Extract the [x, y] coordinate from the center of the cell holding the provided text.  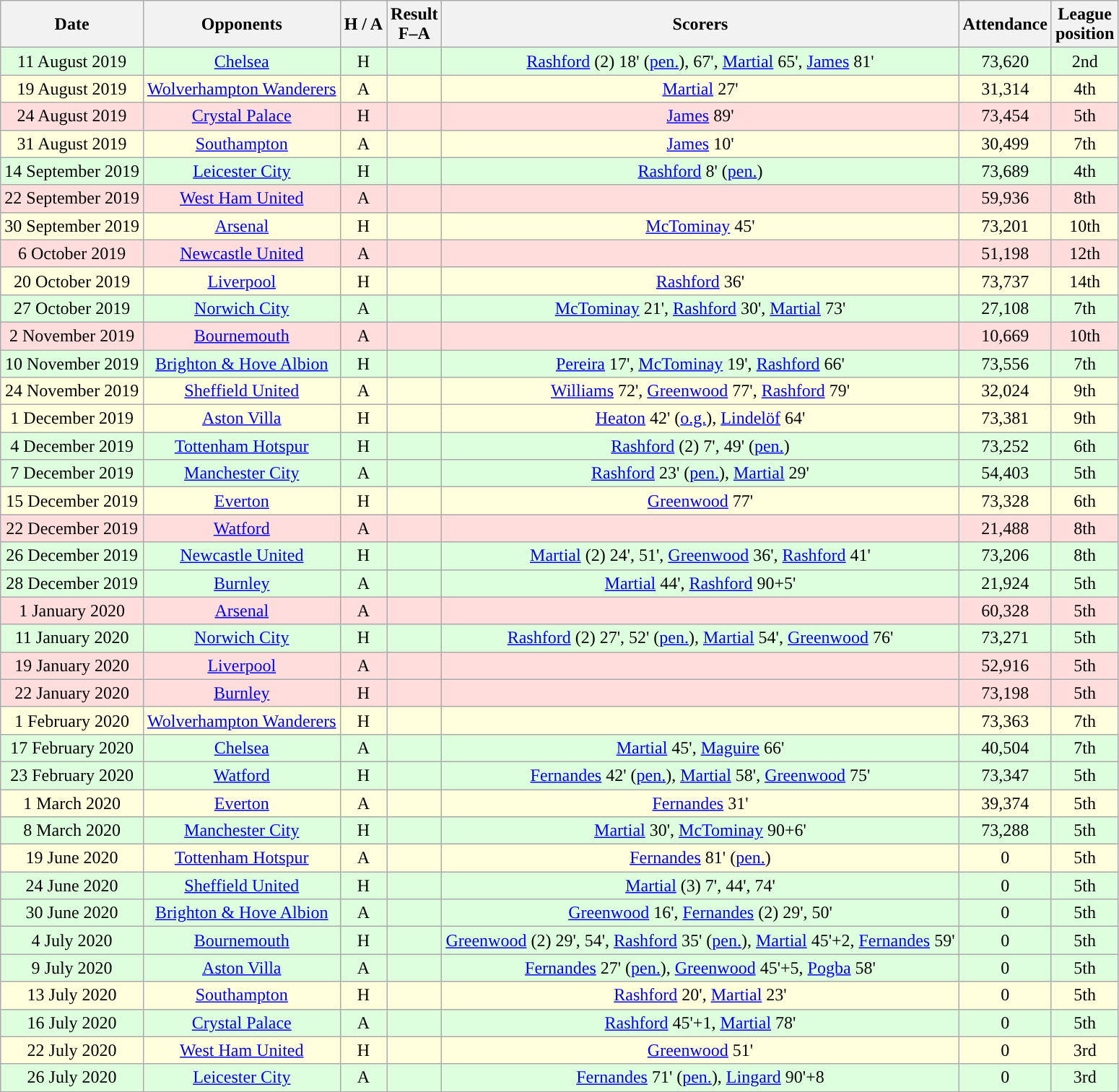
Date [72, 25]
1 February 2020 [72, 720]
Rashford 8' (pen.) [700, 171]
73,288 [1005, 831]
60,328 [1005, 611]
52,916 [1005, 665]
Rashford 36' [700, 281]
19 August 2019 [72, 89]
4 December 2019 [72, 446]
Fernandes 31' [700, 803]
73,206 [1005, 556]
22 September 2019 [72, 198]
19 January 2020 [72, 665]
10,669 [1005, 336]
Attendance [1005, 25]
73,271 [1005, 638]
Martial 45', Maguire 66' [700, 748]
39,374 [1005, 803]
31 August 2019 [72, 144]
22 January 2020 [72, 693]
26 December 2019 [72, 556]
27,108 [1005, 308]
Martial (3) 7', 44', 74' [700, 886]
Williams 72', Greenwood 77', Rashford 79' [700, 391]
Rashford (2) 7', 49' (pen.) [700, 446]
Opponents [241, 25]
59,936 [1005, 198]
Leagueposition [1084, 25]
Greenwood 51' [700, 1050]
22 July 2020 [72, 1050]
9 July 2020 [72, 968]
Martial (2) 24', 51', Greenwood 36', Rashford 41' [700, 556]
Fernandes 81' (pen.) [700, 858]
73,328 [1005, 501]
2nd [1084, 61]
73,454 [1005, 116]
20 October 2019 [72, 281]
22 December 2019 [72, 528]
Greenwood (2) 29', 54', Rashford 35' (pen.), Martial 45'+2, Fernandes 59' [700, 940]
4 July 2020 [72, 940]
Fernandes 71' (pen.), Lingard 90'+8 [700, 1078]
73,620 [1005, 61]
28 December 2019 [72, 583]
73,363 [1005, 720]
32,024 [1005, 391]
ResultF–A [414, 25]
Martial 44', Rashford 90+5' [700, 583]
11 August 2019 [72, 61]
1 January 2020 [72, 611]
Martial 30', McTominay 90+6' [700, 831]
73,689 [1005, 171]
2 November 2019 [72, 336]
24 August 2019 [72, 116]
Greenwood 77' [700, 501]
30,499 [1005, 144]
Scorers [700, 25]
McTominay 45' [700, 226]
73,347 [1005, 775]
21,924 [1005, 583]
12th [1084, 253]
40,504 [1005, 748]
73,201 [1005, 226]
Heaton 42' (o.g.), Lindelöf 64' [700, 419]
31,314 [1005, 89]
11 January 2020 [72, 638]
16 July 2020 [72, 1023]
10 November 2019 [72, 363]
Rashford (2) 18' (pen.), 67', Martial 65', James 81' [700, 61]
6 October 2019 [72, 253]
1 December 2019 [72, 419]
7 December 2019 [72, 473]
Rashford 20', Martial 23' [700, 995]
James 89' [700, 116]
Fernandes 27' (pen.), Greenwood 45'+5, Pogba 58' [700, 968]
Martial 27' [700, 89]
23 February 2020 [72, 775]
24 November 2019 [72, 391]
27 October 2019 [72, 308]
James 10' [700, 144]
73,556 [1005, 363]
8 March 2020 [72, 831]
Rashford 45'+1, Martial 78' [700, 1023]
26 July 2020 [72, 1078]
McTominay 21', Rashford 30', Martial 73' [700, 308]
73,737 [1005, 281]
H / A [363, 25]
Fernandes 42' (pen.), Martial 58', Greenwood 75' [700, 775]
14th [1084, 281]
19 June 2020 [72, 858]
24 June 2020 [72, 886]
73,381 [1005, 419]
30 June 2020 [72, 913]
73,198 [1005, 693]
1 March 2020 [72, 803]
Rashford 23' (pen.), Martial 29' [700, 473]
30 September 2019 [72, 226]
73,252 [1005, 446]
17 February 2020 [72, 748]
14 September 2019 [72, 171]
Greenwood 16', Fernandes (2) 29', 50' [700, 913]
21,488 [1005, 528]
13 July 2020 [72, 995]
54,403 [1005, 473]
Pereira 17', McTominay 19', Rashford 66' [700, 363]
51,198 [1005, 253]
Rashford (2) 27', 52' (pen.), Martial 54', Greenwood 76' [700, 638]
15 December 2019 [72, 501]
